Return (X, Y) of the center of cell containing provided text 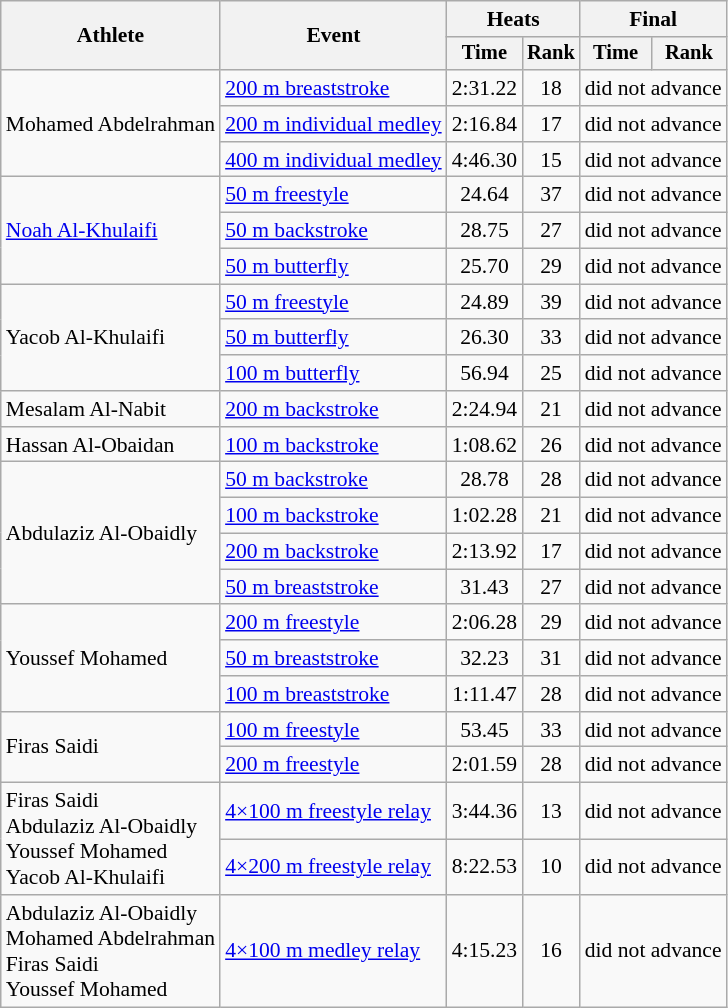
100 m freestyle (334, 730)
8:22.53 (484, 867)
Firas SaidiAbdulaziz Al-ObaidlyYoussef MohamedYacob Al-Khulaifi (110, 839)
4×200 m freestyle relay (334, 867)
39 (551, 302)
4:46.30 (484, 160)
Abdulaziz Al-Obaidly (110, 533)
1:02.28 (484, 516)
15 (551, 160)
26 (551, 445)
25.70 (484, 267)
56.94 (484, 373)
200 m individual medley (334, 124)
Noah Al-Khulaifi (110, 230)
24.89 (484, 302)
18 (551, 88)
2:24.94 (484, 409)
Mohamed Abdelrahman (110, 124)
3:44.36 (484, 811)
28.78 (484, 480)
28.75 (484, 231)
53.45 (484, 730)
Youssef Mohamed (110, 658)
13 (551, 811)
1:11.47 (484, 694)
Athlete (110, 36)
100 m breaststroke (334, 694)
2:01.59 (484, 765)
Mesalam Al-Nabit (110, 409)
25 (551, 373)
Abdulaziz Al-ObaidlyMohamed AbdelrahmanFiras SaidiYoussef Mohamed (110, 951)
Yacob Al-Khulaifi (110, 338)
400 m individual medley (334, 160)
Hassan Al-Obaidan (110, 445)
2:13.92 (484, 552)
31 (551, 658)
Event (334, 36)
200 m breaststroke (334, 88)
Final (654, 19)
1:08.62 (484, 445)
4×100 m freestyle relay (334, 811)
26.30 (484, 338)
Firas Saidi (110, 748)
100 m butterfly (334, 373)
32.23 (484, 658)
4×100 m medley relay (334, 951)
4:15.23 (484, 951)
31.43 (484, 587)
16 (551, 951)
10 (551, 867)
2:16.84 (484, 124)
2:06.28 (484, 623)
2:31.22 (484, 88)
Heats (514, 19)
37 (551, 195)
24.64 (484, 195)
